Determine the [x, y] coordinate at the center of the cell enclosing the given text.  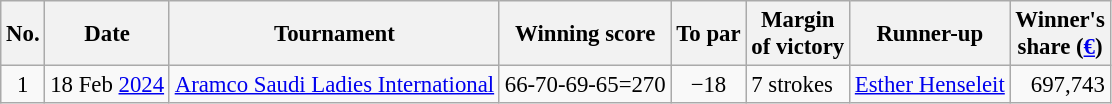
Runner-up [930, 34]
Date [107, 34]
Winning score [585, 34]
No. [23, 34]
1 [23, 85]
Winner'sshare (€) [1060, 34]
Aramco Saudi Ladies International [334, 85]
Esther Henseleit [930, 85]
7 strokes [798, 85]
Tournament [334, 34]
Marginof victory [798, 34]
−18 [708, 85]
697,743 [1060, 85]
To par [708, 34]
66-70-69-65=270 [585, 85]
18 Feb 2024 [107, 85]
